Scan for the cell matching the given text and deliver its (x, y) coordinate at center. 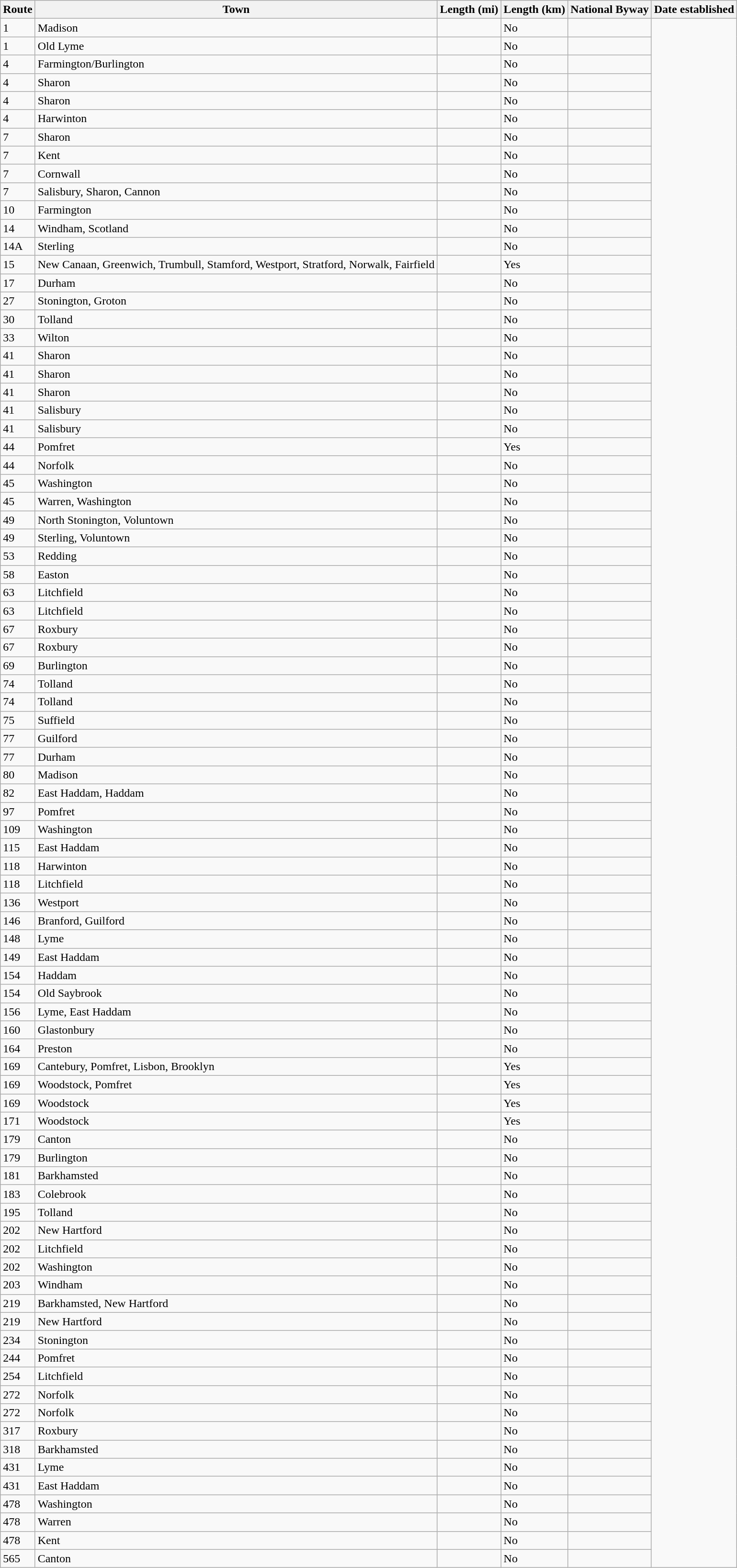
160 (18, 1030)
565 (18, 1558)
Farmington (236, 210)
317 (18, 1431)
58 (18, 575)
Suffield (236, 720)
Warren, Washington (236, 501)
156 (18, 1012)
East Haddam, Haddam (236, 793)
Sterling (236, 247)
203 (18, 1285)
New Canaan, Greenwich, Trumbull, Stamford, Westport, Stratford, Norwalk, Fairfield (236, 265)
Easton (236, 575)
Haddam (236, 975)
Cantebury, Pomfret, Lisbon, Brooklyn (236, 1066)
234 (18, 1340)
Farmington/Burlington (236, 64)
183 (18, 1194)
Town (236, 10)
Glastonbury (236, 1030)
149 (18, 957)
Old Lyme (236, 46)
136 (18, 902)
Length (mi) (469, 10)
27 (18, 301)
14 (18, 228)
195 (18, 1212)
Cornwall (236, 173)
171 (18, 1121)
10 (18, 210)
Branford, Guilford (236, 921)
Sterling, Voluntown (236, 538)
Wilton (236, 338)
Date established (694, 10)
Redding (236, 556)
Barkhamsted, New Hartford (236, 1303)
109 (18, 830)
Stonington, Groton (236, 301)
318 (18, 1449)
17 (18, 283)
82 (18, 793)
33 (18, 338)
Length (km) (534, 10)
148 (18, 939)
97 (18, 812)
Warren (236, 1522)
181 (18, 1176)
69 (18, 666)
53 (18, 556)
Westport (236, 902)
Windham, Scotland (236, 228)
Windham (236, 1285)
80 (18, 775)
Preston (236, 1048)
Stonington (236, 1340)
115 (18, 848)
30 (18, 319)
Woodstock, Pomfret (236, 1084)
Old Saybrook (236, 993)
North Stonington, Voluntown (236, 519)
National Byway (610, 10)
Route (18, 10)
Guilford (236, 738)
15 (18, 265)
14A (18, 247)
75 (18, 720)
254 (18, 1376)
146 (18, 921)
Lyme, East Haddam (236, 1012)
Salisbury, Sharon, Cannon (236, 192)
164 (18, 1048)
244 (18, 1358)
Colebrook (236, 1194)
